Extract the (x, y) coordinate from the center of the cell holding the provided text.  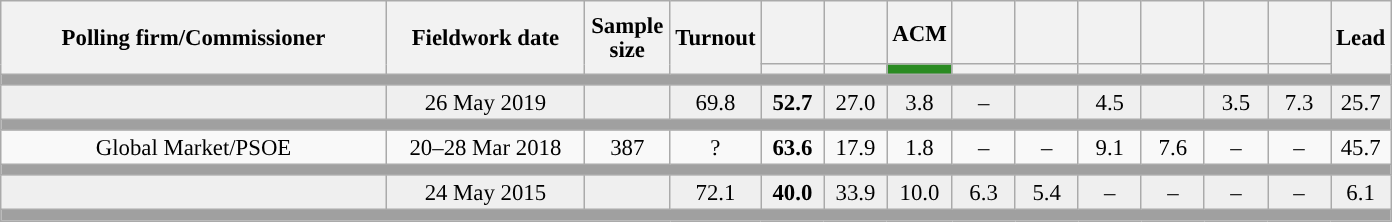
33.9 (856, 194)
69.8 (716, 102)
20–28 Mar 2018 (485, 148)
24 May 2015 (485, 194)
27.0 (856, 102)
ACM (920, 32)
387 (627, 148)
9.1 (1110, 148)
63.6 (792, 148)
? (716, 148)
45.7 (1361, 148)
1.8 (920, 148)
Lead (1361, 38)
Polling firm/Commissioner (194, 38)
Sample size (627, 38)
10.0 (920, 194)
6.3 (984, 194)
17.9 (856, 148)
4.5 (1110, 102)
7.3 (1300, 102)
Fieldwork date (485, 38)
Turnout (716, 38)
72.1 (716, 194)
5.4 (1046, 194)
26 May 2019 (485, 102)
25.7 (1361, 102)
52.7 (792, 102)
Global Market/PSOE (194, 148)
40.0 (792, 194)
3.8 (920, 102)
7.6 (1172, 148)
3.5 (1236, 102)
6.1 (1361, 194)
